Determine the [X, Y] coordinate at the center of the cell enclosing the given text.  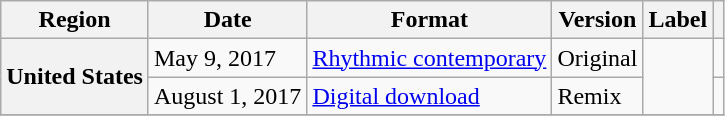
Label [678, 20]
Region [75, 20]
May 9, 2017 [227, 58]
Original [598, 58]
Version [598, 20]
August 1, 2017 [227, 96]
Rhythmic contemporary [430, 58]
Digital download [430, 96]
Format [430, 20]
Date [227, 20]
Remix [598, 96]
United States [75, 77]
